Detect which cell encompasses the target text, then output its (X, Y) center coordinate. 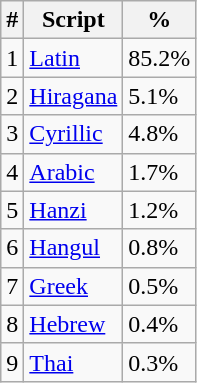
Script (74, 20)
Hanzi (74, 210)
7 (12, 286)
0.4% (160, 324)
2 (12, 96)
0.8% (160, 248)
0.3% (160, 362)
Cyrillic (74, 134)
Hiragana (74, 96)
1.2% (160, 210)
4.8% (160, 134)
# (12, 20)
Greek (74, 286)
6 (12, 248)
Arabic (74, 172)
Latin (74, 58)
% (160, 20)
Hangul (74, 248)
4 (12, 172)
9 (12, 362)
1.7% (160, 172)
Hebrew (74, 324)
8 (12, 324)
3 (12, 134)
1 (12, 58)
Thai (74, 362)
5.1% (160, 96)
0.5% (160, 286)
5 (12, 210)
85.2% (160, 58)
